Locate the cell with the specified text and output its (x, y) center coordinate. 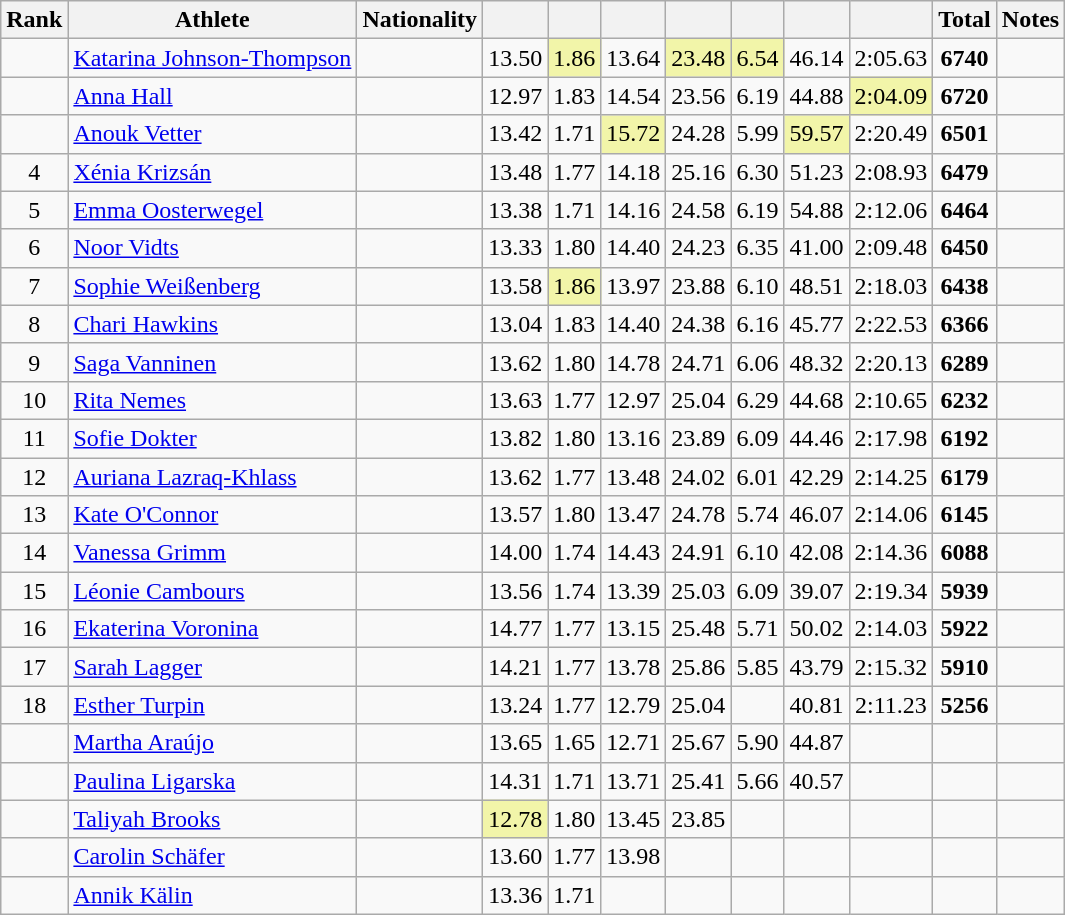
50.02 (816, 629)
5922 (965, 629)
14 (34, 553)
10 (34, 400)
5939 (965, 591)
6.35 (758, 248)
11 (34, 438)
13.60 (516, 857)
12 (34, 477)
Paulina Ligarska (212, 781)
7 (34, 286)
Total (965, 20)
Carolin Schäfer (212, 857)
13 (34, 515)
Athlete (212, 20)
13.56 (516, 591)
Taliyah Brooks (212, 819)
6232 (965, 400)
12.79 (634, 705)
Rita Nemes (212, 400)
2:14.06 (891, 515)
24.91 (698, 553)
6192 (965, 438)
2:11.23 (891, 705)
6.16 (758, 324)
25.16 (698, 172)
6.01 (758, 477)
4 (34, 172)
Emma Oosterwegel (212, 210)
25.48 (698, 629)
42.08 (816, 553)
42.29 (816, 477)
Annik Kälin (212, 895)
Sofie Dokter (212, 438)
5.85 (758, 667)
44.68 (816, 400)
13.78 (634, 667)
13.71 (634, 781)
6088 (965, 553)
Esther Turpin (212, 705)
6179 (965, 477)
24.28 (698, 134)
13.39 (634, 591)
13.45 (634, 819)
48.51 (816, 286)
24.23 (698, 248)
Notes (1030, 20)
14.31 (516, 781)
2:10.65 (891, 400)
2:17.98 (891, 438)
48.32 (816, 362)
Sarah Lagger (212, 667)
Noor Vidts (212, 248)
13.64 (634, 58)
24.78 (698, 515)
6501 (965, 134)
5.74 (758, 515)
13.33 (516, 248)
12.78 (516, 819)
6366 (965, 324)
14.43 (634, 553)
13.65 (516, 743)
25.41 (698, 781)
1.65 (574, 743)
18 (34, 705)
5910 (965, 667)
43.79 (816, 667)
13.24 (516, 705)
6720 (965, 96)
2:04.09 (891, 96)
13.57 (516, 515)
5 (34, 210)
25.86 (698, 667)
25.67 (698, 743)
23.85 (698, 819)
Nationality (420, 20)
14.18 (634, 172)
14.21 (516, 667)
14.00 (516, 553)
15.72 (634, 134)
6740 (965, 58)
13.63 (516, 400)
40.81 (816, 705)
51.23 (816, 172)
Saga Vanninen (212, 362)
6.29 (758, 400)
6289 (965, 362)
44.46 (816, 438)
39.07 (816, 591)
6 (34, 248)
5.99 (758, 134)
2:05.63 (891, 58)
44.87 (816, 743)
2:14.03 (891, 629)
13.36 (516, 895)
6479 (965, 172)
Rank (34, 20)
5.71 (758, 629)
41.00 (816, 248)
Xénia Krizsán (212, 172)
Anouk Vetter (212, 134)
5.66 (758, 781)
Martha Araújo (212, 743)
23.89 (698, 438)
14.16 (634, 210)
Katarina Johnson-Thompson (212, 58)
24.38 (698, 324)
Ekaterina Voronina (212, 629)
17 (34, 667)
2:12.06 (891, 210)
2:20.49 (891, 134)
25.03 (698, 591)
Léonie Cambours (212, 591)
24.02 (698, 477)
6450 (965, 248)
44.88 (816, 96)
2:14.36 (891, 553)
2:08.93 (891, 172)
23.56 (698, 96)
13.58 (516, 286)
6.30 (758, 172)
9 (34, 362)
14.77 (516, 629)
6438 (965, 286)
2:15.32 (891, 667)
Vanessa Grimm (212, 553)
Chari Hawkins (212, 324)
59.57 (816, 134)
40.57 (816, 781)
5.90 (758, 743)
2:22.53 (891, 324)
13.82 (516, 438)
13.98 (634, 857)
14.78 (634, 362)
6145 (965, 515)
13.50 (516, 58)
2:19.34 (891, 591)
23.88 (698, 286)
46.07 (816, 515)
6464 (965, 210)
45.77 (816, 324)
5256 (965, 705)
23.48 (698, 58)
6.54 (758, 58)
13.04 (516, 324)
6.06 (758, 362)
Auriana Lazraq-Khlass (212, 477)
13.38 (516, 210)
13.47 (634, 515)
Sophie Weißenberg (212, 286)
Anna Hall (212, 96)
54.88 (816, 210)
2:20.13 (891, 362)
16 (34, 629)
2:09.48 (891, 248)
24.58 (698, 210)
Kate O'Connor (212, 515)
13.15 (634, 629)
12.71 (634, 743)
13.16 (634, 438)
24.71 (698, 362)
2:18.03 (891, 286)
14.54 (634, 96)
15 (34, 591)
46.14 (816, 58)
2:14.25 (891, 477)
8 (34, 324)
13.42 (516, 134)
13.97 (634, 286)
